Return [x, y] of the center of cell containing provided text 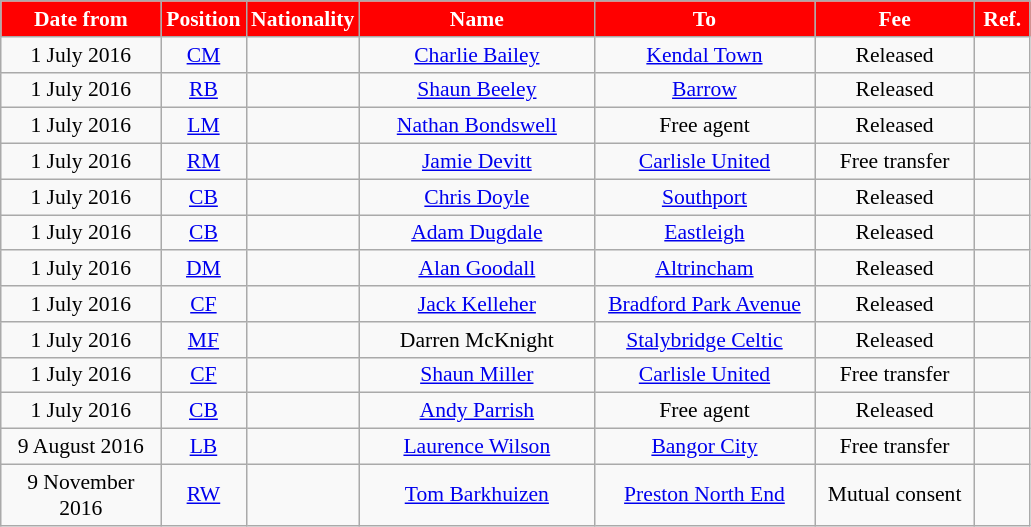
Fee [895, 19]
Eastleigh [704, 233]
Adam Dugdale [476, 233]
LM [204, 126]
Tom Barkhuizen [476, 494]
CM [204, 55]
Nationality [302, 19]
Bradford Park Avenue [704, 304]
Andy Parrish [476, 411]
RW [204, 494]
Chris Doyle [476, 197]
Southport [704, 197]
Darren McKnight [476, 340]
Shaun Miller [476, 375]
Altrincham [704, 269]
Bangor City [704, 447]
Position [204, 19]
Date from [81, 19]
Laurence Wilson [476, 447]
Stalybridge Celtic [704, 340]
MF [204, 340]
DM [204, 269]
9 November 2016 [81, 494]
Jack Kelleher [476, 304]
RM [204, 162]
Charlie Bailey [476, 55]
Alan Goodall [476, 269]
Mutual consent [895, 494]
9 August 2016 [81, 447]
Kendal Town [704, 55]
Barrow [704, 90]
Shaun Beeley [476, 90]
To [704, 19]
Preston North End [704, 494]
Nathan Bondswell [476, 126]
LB [204, 447]
Jamie Devitt [476, 162]
RB [204, 90]
Ref. [1002, 19]
Name [476, 19]
